Return (x, y) of the center of cell containing provided text 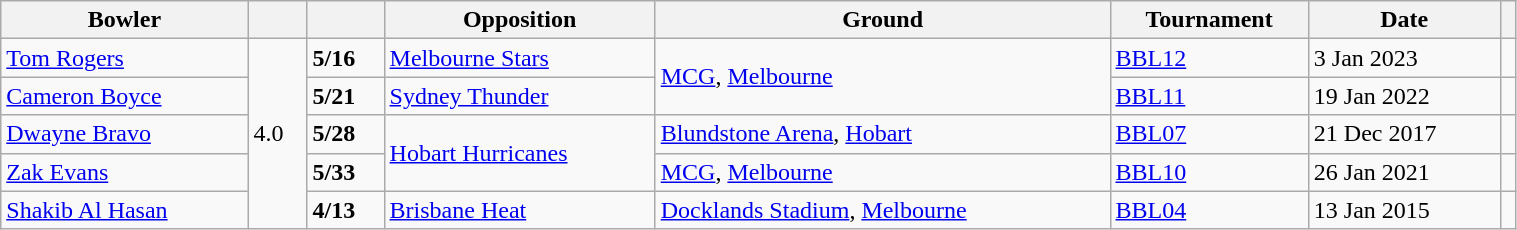
Tom Rogers (124, 58)
Tournament (1209, 20)
Brisbane Heat (520, 210)
5/21 (346, 96)
Cameron Boyce (124, 96)
Bowler (124, 20)
26 Jan 2021 (1404, 172)
Melbourne Stars (520, 58)
Docklands Stadium, Melbourne (882, 210)
Sydney Thunder (520, 96)
Zak Evans (124, 172)
BBL11 (1209, 96)
4/13 (346, 210)
Shakib Al Hasan (124, 210)
19 Jan 2022 (1404, 96)
Blundstone Arena, Hobart (882, 134)
BBL10 (1209, 172)
Hobart Hurricanes (520, 153)
Ground (882, 20)
3 Jan 2023 (1404, 58)
Dwayne Bravo (124, 134)
Date (1404, 20)
5/33 (346, 172)
BBL04 (1209, 210)
21 Dec 2017 (1404, 134)
4.0 (278, 134)
13 Jan 2015 (1404, 210)
BBL12 (1209, 58)
5/28 (346, 134)
BBL07 (1209, 134)
5/16 (346, 58)
Opposition (520, 20)
